Locate the cell with the specified text and output its [X, Y] center coordinate. 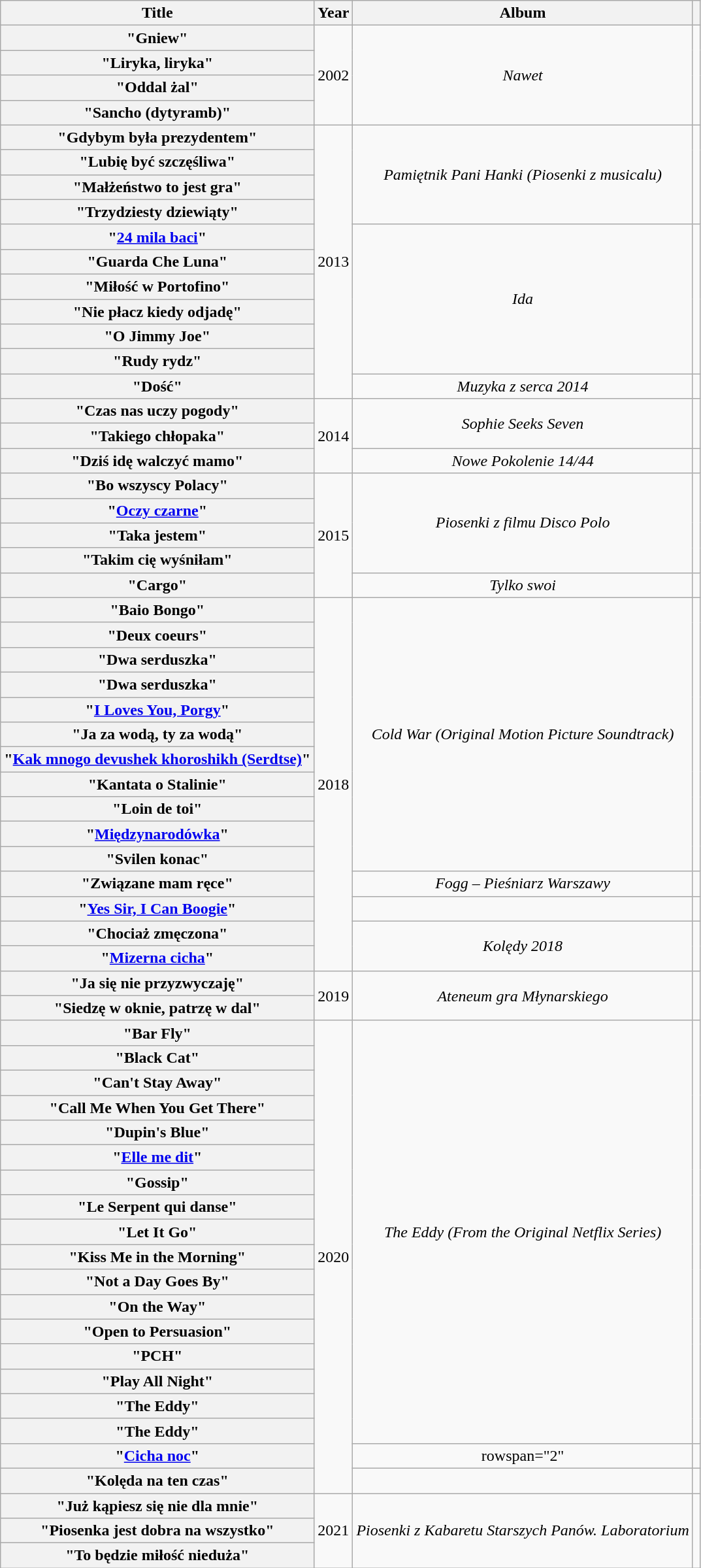
"Miłość w Portofino" [157, 286]
"Kantata o Stalinie" [157, 784]
"Sancho (dytyramb)" [157, 112]
Title [157, 13]
"Międzynarodówka" [157, 834]
"Oddal żal" [157, 88]
Fogg – Pieśniarz Warszawy [523, 884]
"Bo wszyscy Polacy" [157, 486]
"Oczy czarne" [157, 510]
"Kiss Me in the Morning" [157, 1257]
"Call Me When You Get There" [157, 1108]
"Dupin's Blue" [157, 1133]
"Związane mam ręce" [157, 884]
"Rudy rydz" [157, 361]
Pamiętnik Pani Hanki (Piosenki z musicalu) [523, 175]
"Siedzę w oknie, patrzę w dal" [157, 1008]
"Dość" [157, 386]
"Yes Sir, I Can Boogie" [157, 909]
Kolędy 2018 [523, 946]
"PCH" [157, 1356]
Piosenki z filmu Disco Polo [523, 523]
Cold War (Original Motion Picture Soundtrack) [523, 735]
"Bar Fly" [157, 1033]
Tylko swoi [523, 585]
Nowe Pokolenie 14/44 [523, 461]
"Taka jestem" [157, 535]
"I Loves You, Porgy" [157, 709]
"Elle me dit" [157, 1158]
2014 [333, 436]
"On the Way" [157, 1307]
"To będzie miłość nieduża" [157, 1556]
"Play All Night" [157, 1381]
"Loin de toi" [157, 809]
"Gossip" [157, 1182]
"Deux coeurs" [157, 635]
"Liryka, liryka" [157, 63]
"Mizerna cicha" [157, 958]
"Takiego chłopaka" [157, 436]
"Ja się nie przyzwyczaję" [157, 983]
"Piosenka jest dobra na wszystko" [157, 1531]
"Kak mnogo devushek khoroshikh (Serdtse)" [157, 759]
"Black Cat" [157, 1058]
Piosenki z Kabaretu Starszych Panów. Laboratorium [523, 1530]
"Kolęda na ten czas" [157, 1480]
2018 [333, 784]
"Let It Go" [157, 1232]
"Małżeństwo to jest gra" [157, 187]
"Już kąpiesz się nie dla mnie" [157, 1505]
2013 [333, 261]
"Not a Day Goes By" [157, 1282]
2019 [333, 995]
"24 mila baci" [157, 237]
"Trzydziesty dziewiąty" [157, 212]
"O Jimmy Joe" [157, 337]
rowspan="2" [523, 1456]
Year [333, 13]
"Czas nas uczy pogody" [157, 411]
"Chociaż zmęczona" [157, 933]
The Eddy (From the Original Netflix Series) [523, 1231]
"Cicha noc" [157, 1456]
"Open to Persuasion" [157, 1331]
"Can't Stay Away" [157, 1082]
"Le Serpent qui danse" [157, 1207]
"Gniew" [157, 38]
"Nie płacz kiedy odjadę" [157, 312]
"Baio Bongo" [157, 610]
"Gdybym była prezydentem" [157, 137]
"Guarda Che Luna" [157, 261]
Ida [523, 299]
"Cargo" [157, 585]
2020 [333, 1256]
"Lubię być szczęśliwa" [157, 162]
"Ja za wodą, ty za wodą" [157, 735]
Nawet [523, 75]
Muzyka z serca 2014 [523, 386]
2015 [333, 535]
2002 [333, 75]
"Svilen konac" [157, 859]
Sophie Seeks Seven [523, 424]
Ateneum gra Młynarskiego [523, 995]
Album [523, 13]
"Takim cię wyśniłam" [157, 560]
"Dziś idę walczyć mamo" [157, 461]
2021 [333, 1530]
